From the cell containing the given text, extract its center point as (x, y) coordinate. 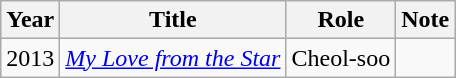
Cheol-soo (341, 58)
My Love from the Star (173, 58)
Year (30, 20)
2013 (30, 58)
Title (173, 20)
Note (426, 20)
Role (341, 20)
